From the cell containing the given text, extract its center point as (X, Y) coordinate. 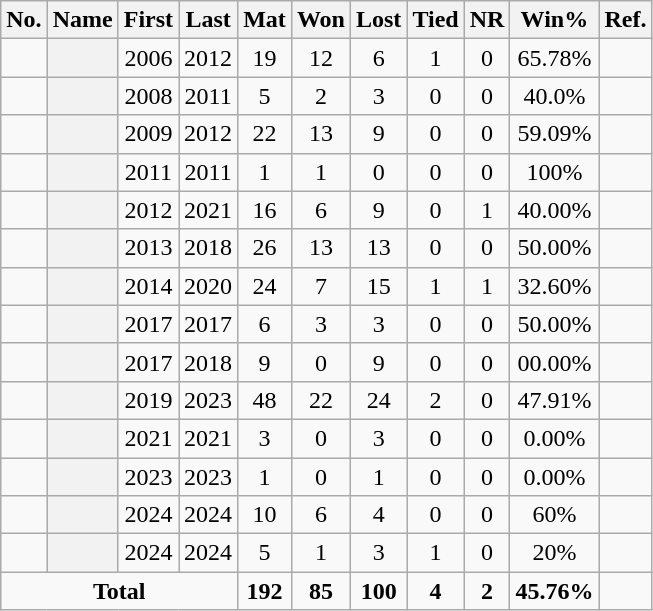
192 (265, 591)
2019 (148, 400)
2014 (148, 286)
26 (265, 248)
Mat (265, 20)
12 (320, 58)
60% (554, 515)
NR (487, 20)
Tied (436, 20)
7 (320, 286)
First (148, 20)
2008 (148, 96)
48 (265, 400)
2006 (148, 58)
45.76% (554, 591)
40.0% (554, 96)
Name (82, 20)
32.60% (554, 286)
19 (265, 58)
10 (265, 515)
59.09% (554, 134)
65.78% (554, 58)
15 (378, 286)
100% (554, 172)
Won (320, 20)
Win% (554, 20)
2009 (148, 134)
47.91% (554, 400)
40.00% (554, 210)
100 (378, 591)
Total (120, 591)
2013 (148, 248)
16 (265, 210)
2020 (208, 286)
Ref. (626, 20)
00.00% (554, 362)
Lost (378, 20)
85 (320, 591)
No. (24, 20)
Last (208, 20)
20% (554, 553)
